Capture the cell that displays the provided text and extract its (x, y) central coordinate. 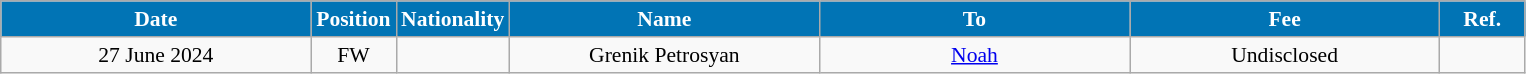
27 June 2024 (156, 55)
Noah (974, 55)
Ref. (1482, 19)
Position (354, 19)
FW (354, 55)
Nationality (452, 19)
Name (664, 19)
Date (156, 19)
Grenik Petrosyan (664, 55)
Undisclosed (1285, 55)
To (974, 19)
Fee (1285, 19)
